Determine the [x, y] coordinate at the center of the cell enclosing the given text.  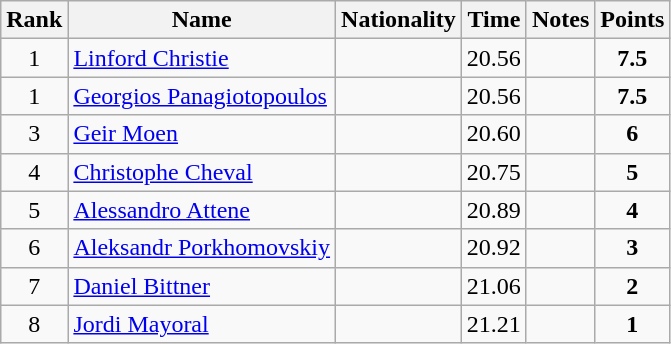
2 [632, 286]
20.75 [494, 172]
Time [494, 20]
20.89 [494, 210]
21.06 [494, 286]
21.21 [494, 324]
Notes [560, 20]
Alessandro Attene [202, 210]
Points [632, 20]
Linford Christie [202, 58]
20.92 [494, 248]
20.60 [494, 134]
8 [34, 324]
Geir Moen [202, 134]
Christophe Cheval [202, 172]
Georgios Panagiotopoulos [202, 96]
Nationality [399, 20]
7 [34, 286]
Jordi Mayoral [202, 324]
Aleksandr Porkhomovskiy [202, 248]
Rank [34, 20]
Name [202, 20]
Daniel Bittner [202, 286]
